Extract the [x, y] coordinate from the center of the cell holding the provided text.  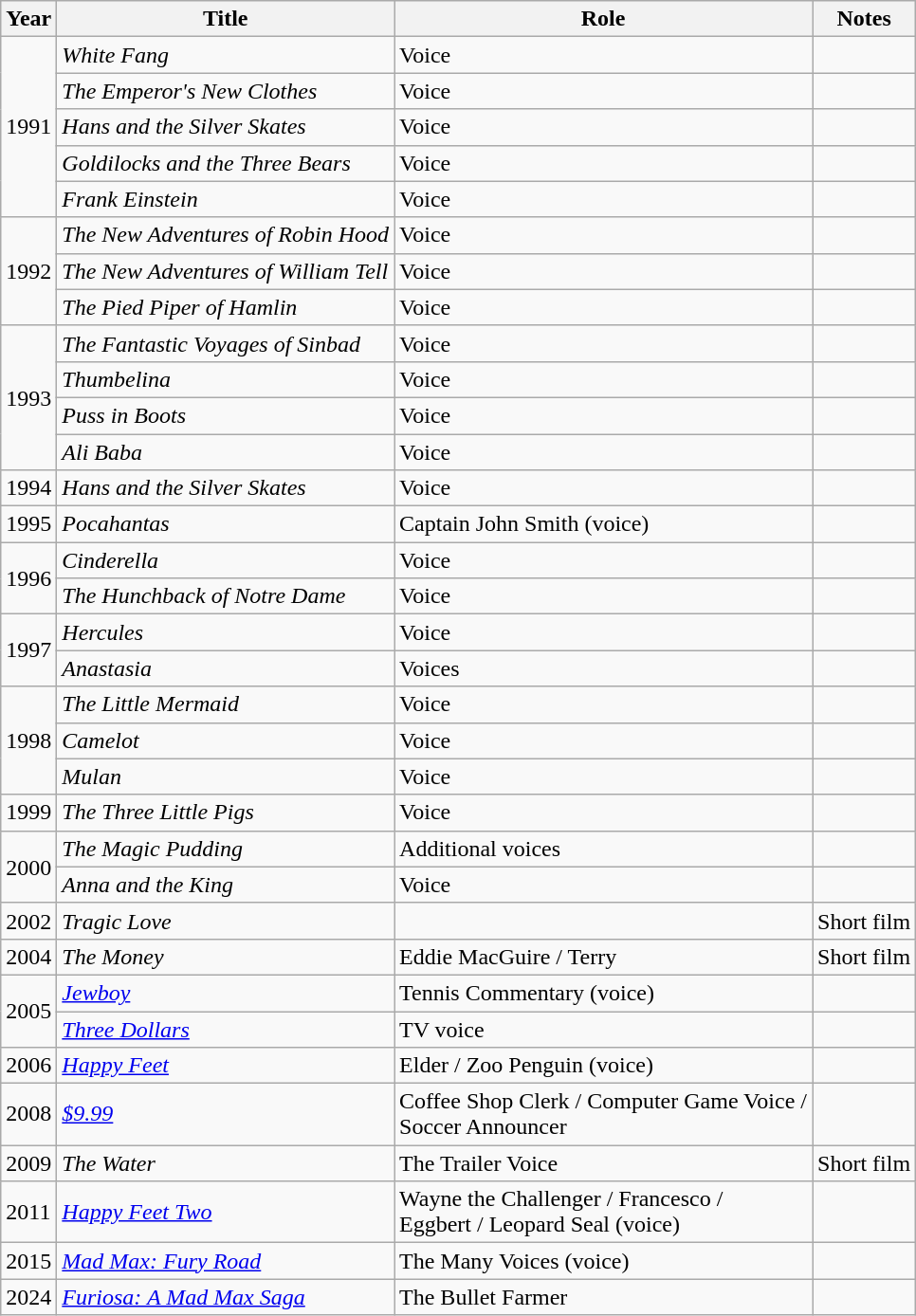
Year [28, 19]
1991 [28, 127]
The New Adventures of Robin Hood [226, 235]
Ali Baba [226, 452]
Happy Feet Two [226, 1212]
Pocahantas [226, 524]
The Magic Pudding [226, 849]
Jewboy [226, 993]
2002 [28, 921]
Frank Einstein [226, 199]
2004 [28, 957]
Additional voices [603, 849]
Elder / Zoo Penguin (voice) [603, 1066]
Cinderella [226, 560]
Goldilocks and the Three Bears [226, 163]
Three Dollars [226, 1029]
The Fantastic Voyages of Sinbad [226, 343]
1996 [28, 578]
The Water [226, 1163]
1998 [28, 740]
Puss in Boots [226, 415]
Thumbelina [226, 379]
2008 [28, 1115]
Voices [603, 668]
Furiosa: A Mad Max Saga [226, 1297]
The New Adventures of William Tell [226, 271]
The Bullet Farmer [603, 1297]
The Money [226, 957]
Coffee Shop Clerk / Computer Game Voice /Soccer Announcer [603, 1115]
Tennis Commentary (voice) [603, 993]
The Trailer Voice [603, 1163]
Mad Max: Fury Road [226, 1261]
2005 [28, 1011]
Happy Feet [226, 1066]
1995 [28, 524]
1997 [28, 650]
Tragic Love [226, 921]
$9.99 [226, 1115]
The Pied Piper of Hamlin [226, 307]
1992 [28, 271]
The Three Little Pigs [226, 813]
Notes [865, 19]
Role [603, 19]
Eddie MacGuire / Terry [603, 957]
The Little Mermaid [226, 704]
Anastasia [226, 668]
2015 [28, 1261]
1994 [28, 488]
Hercules [226, 632]
Title [226, 19]
The Hunchback of Notre Dame [226, 596]
2024 [28, 1297]
TV voice [603, 1029]
2006 [28, 1066]
1999 [28, 813]
1993 [28, 397]
Mulan [226, 777]
2011 [28, 1212]
2009 [28, 1163]
Captain John Smith (voice) [603, 524]
2000 [28, 867]
White Fang [226, 55]
Camelot [226, 740]
The Emperor's New Clothes [226, 91]
The Many Voices (voice) [603, 1261]
Wayne the Challenger / Francesco /Eggbert / Leopard Seal (voice) [603, 1212]
Anna and the King [226, 885]
